Capture the cell that displays the provided text and extract its (X, Y) central coordinate. 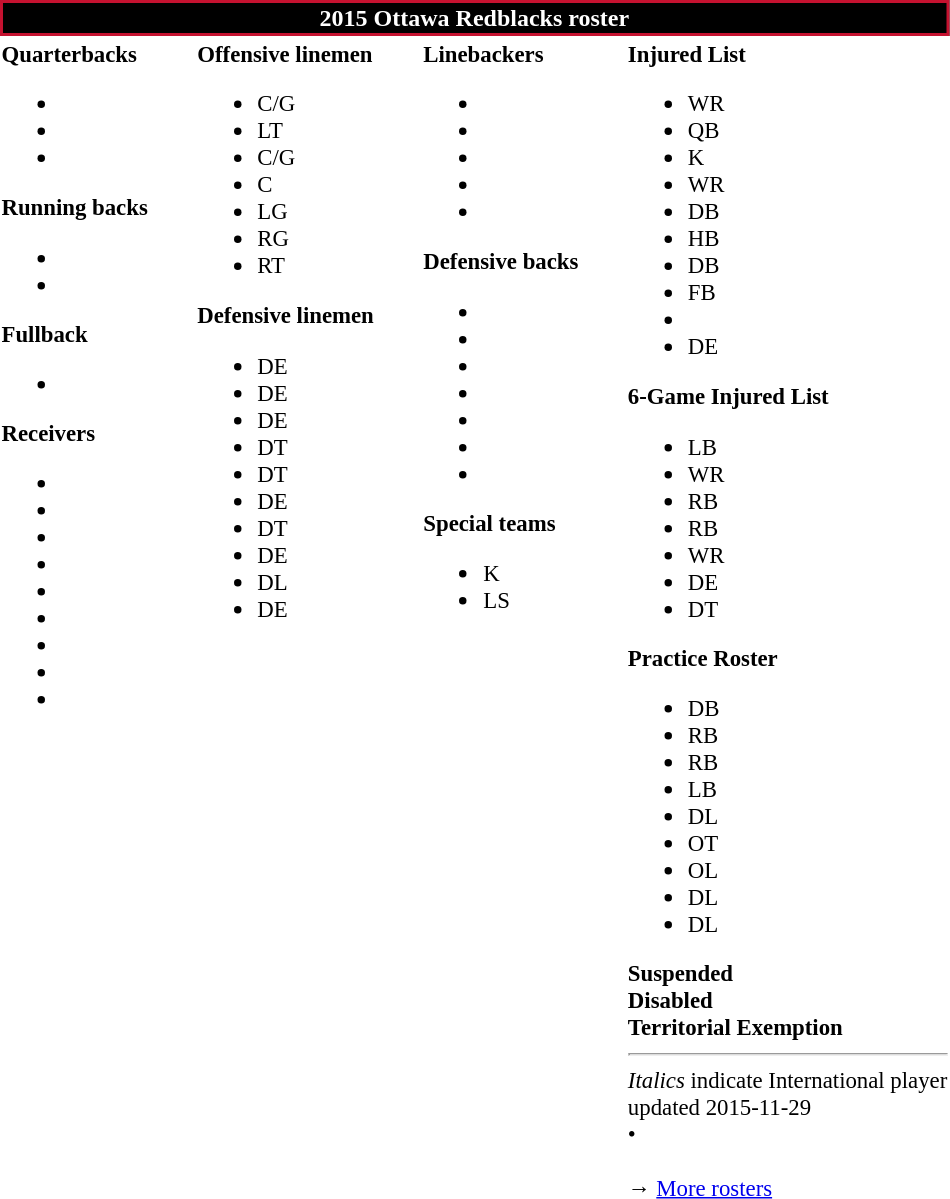
2015 Ottawa Redblacks roster (474, 18)
